From the cell containing the given text, extract its center point as [X, Y] coordinate. 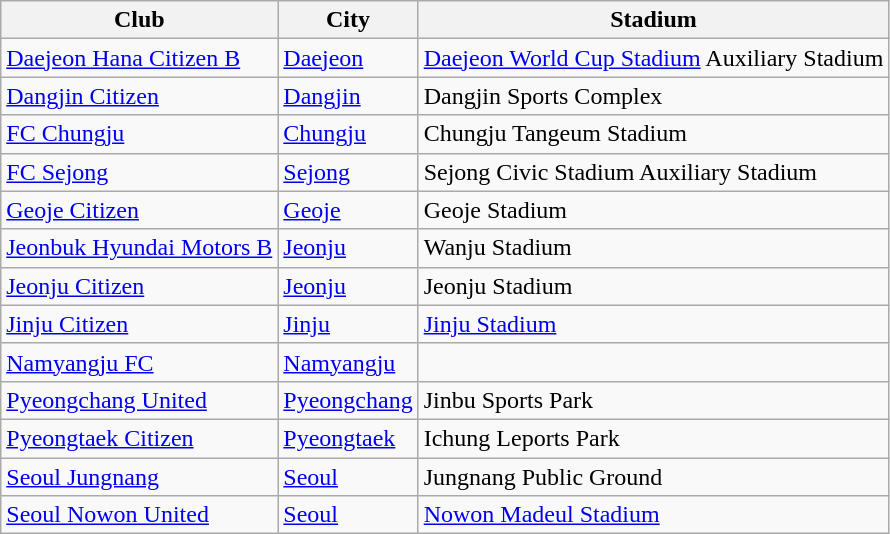
FC Sejong [140, 172]
Wanju Stadium [654, 248]
Jeonju Stadium [654, 286]
Dangjin Sports Complex [654, 96]
Jeonbuk Hyundai Motors B [140, 248]
Pyeongchang United [140, 400]
Daejeon Hana Citizen B [140, 58]
Jeonju Citizen [140, 286]
Chungju [348, 134]
Geoje Citizen [140, 210]
Geoje Stadium [654, 210]
Ichung Leports Park [654, 438]
Dangjin [348, 96]
Namyangju [348, 362]
Pyeongtaek [348, 438]
Sejong Civic Stadium Auxiliary Stadium [654, 172]
Jinju [348, 324]
Daejeon World Cup Stadium Auxiliary Stadium [654, 58]
Stadium [654, 20]
Club [140, 20]
Jinju Stadium [654, 324]
FC Chungju [140, 134]
Nowon Madeul Stadium [654, 515]
City [348, 20]
Jinbu Sports Park [654, 400]
Daejeon [348, 58]
Chungju Tangeum Stadium [654, 134]
Jinju Citizen [140, 324]
Seoul Jungnang [140, 477]
Dangjin Citizen [140, 96]
Sejong [348, 172]
Namyangju FC [140, 362]
Seoul Nowon United [140, 515]
Geoje [348, 210]
Pyeongtaek Citizen [140, 438]
Pyeongchang [348, 400]
Jungnang Public Ground [654, 477]
